Find where the given text appears and provide that cell's center as [x, y] coordinate. 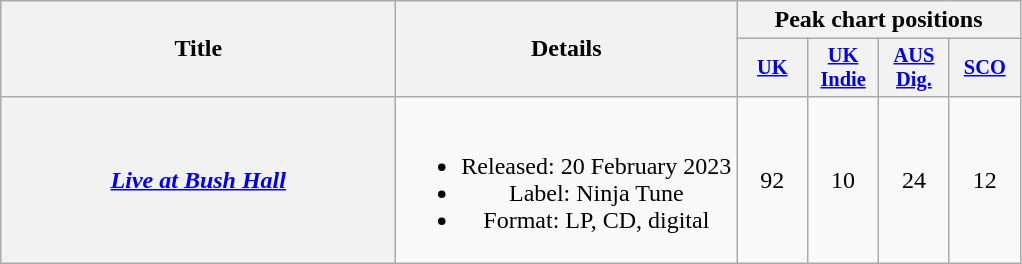
24 [914, 180]
Released: 20 February 2023Label: Ninja TuneFormat: LP, CD, digital [566, 180]
Title [198, 49]
Live at Bush Hall [198, 180]
SCO [984, 68]
10 [844, 180]
Peak chart positions [878, 20]
Details [566, 49]
12 [984, 180]
UK [772, 68]
92 [772, 180]
AUSDig. [914, 68]
UKIndie [844, 68]
